Return (x, y) of the center of cell containing provided text 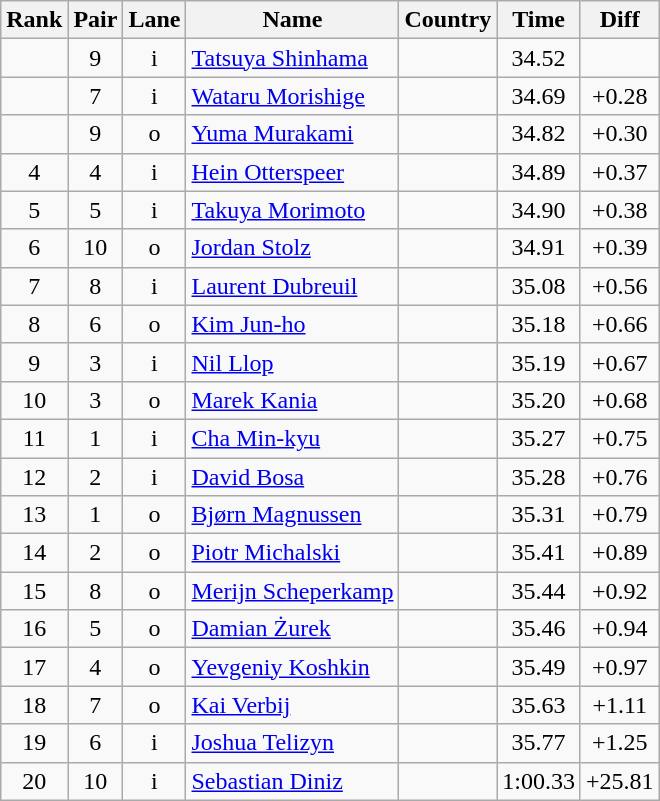
Nil Llop (292, 362)
David Bosa (292, 477)
Time (539, 20)
35.77 (539, 743)
Yevgeniy Koshkin (292, 667)
Marek Kania (292, 400)
Kim Jun-ho (292, 324)
Kai Verbij (292, 705)
+0.68 (620, 400)
+0.28 (620, 96)
Country (448, 20)
35.46 (539, 629)
Jordan Stolz (292, 248)
Lane (154, 20)
35.18 (539, 324)
34.52 (539, 58)
Hein Otterspeer (292, 172)
Bjørn Magnussen (292, 515)
Pair (96, 20)
+0.76 (620, 477)
17 (34, 667)
12 (34, 477)
13 (34, 515)
Yuma Murakami (292, 134)
Wataru Morishige (292, 96)
35.49 (539, 667)
+0.67 (620, 362)
+0.39 (620, 248)
35.27 (539, 438)
+0.38 (620, 210)
+0.66 (620, 324)
Diff (620, 20)
15 (34, 591)
Takuya Morimoto (292, 210)
Joshua Telizyn (292, 743)
34.89 (539, 172)
16 (34, 629)
Cha Min-kyu (292, 438)
18 (34, 705)
20 (34, 781)
34.91 (539, 248)
35.19 (539, 362)
35.28 (539, 477)
35.20 (539, 400)
Name (292, 20)
+0.89 (620, 553)
Damian Żurek (292, 629)
35.41 (539, 553)
+0.92 (620, 591)
+0.97 (620, 667)
+0.56 (620, 286)
34.82 (539, 134)
+0.37 (620, 172)
35.44 (539, 591)
35.63 (539, 705)
+0.75 (620, 438)
1:00.33 (539, 781)
+1.11 (620, 705)
34.69 (539, 96)
+1.25 (620, 743)
Sebastian Diniz (292, 781)
Rank (34, 20)
Laurent Dubreuil (292, 286)
Merijn Scheperkamp (292, 591)
35.08 (539, 286)
14 (34, 553)
19 (34, 743)
Piotr Michalski (292, 553)
+0.94 (620, 629)
34.90 (539, 210)
+0.30 (620, 134)
Tatsuya Shinhama (292, 58)
11 (34, 438)
35.31 (539, 515)
+25.81 (620, 781)
+0.79 (620, 515)
